Detect which cell encompasses the target text, then output its (x, y) center coordinate. 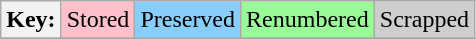
Stored (98, 20)
Renumbered (308, 20)
Preserved (188, 20)
Key: (31, 20)
Scrapped (424, 20)
